Search for the cell housing the specified text and yield its [X, Y] center coordinate. 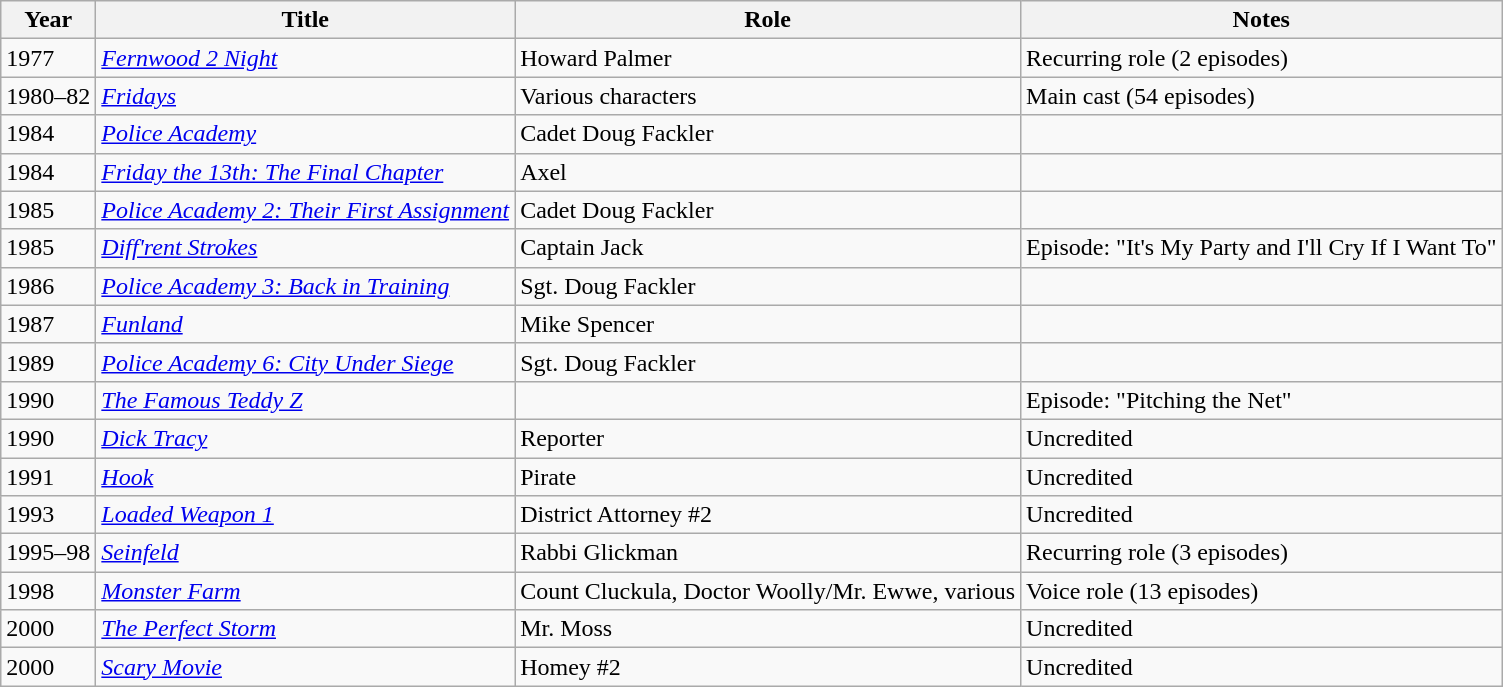
1991 [48, 477]
Mike Spencer [768, 324]
Mr. Moss [768, 629]
Police Academy 6: City Under Siege [306, 362]
1998 [48, 591]
Various characters [768, 96]
The Famous Teddy Z [306, 400]
1987 [48, 324]
Seinfeld [306, 553]
Friday the 13th: The Final Chapter [306, 172]
Police Academy 2: Their First Assignment [306, 210]
Recurring role (2 episodes) [1262, 58]
Funland [306, 324]
Dick Tracy [306, 438]
Main cast (54 episodes) [1262, 96]
Episode: "It's My Party and I'll Cry If I Want To" [1262, 248]
Year [48, 20]
Pirate [768, 477]
Scary Movie [306, 667]
Role [768, 20]
Fridays [306, 96]
Voice role (13 episodes) [1262, 591]
Reporter [768, 438]
Axel [768, 172]
Loaded Weapon 1 [306, 515]
Fernwood 2 Night [306, 58]
1980–82 [48, 96]
District Attorney #2 [768, 515]
Notes [1262, 20]
Police Academy 3: Back in Training [306, 286]
Police Academy [306, 134]
The Perfect Storm [306, 629]
Homey #2 [768, 667]
Captain Jack [768, 248]
1989 [48, 362]
1977 [48, 58]
Monster Farm [306, 591]
Episode: "Pitching the Net" [1262, 400]
Rabbi Glickman [768, 553]
Hook [306, 477]
Howard Palmer [768, 58]
Title [306, 20]
Count Cluckula, Doctor Woolly/Mr. Ewwe, various [768, 591]
1995–98 [48, 553]
Diff'rent Strokes [306, 248]
Recurring role (3 episodes) [1262, 553]
1986 [48, 286]
1993 [48, 515]
